Capture the cell that displays the provided text and extract its (X, Y) central coordinate. 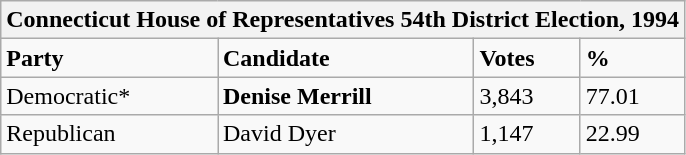
22.99 (632, 134)
Party (110, 58)
Votes (527, 58)
77.01 (632, 96)
3,843 (527, 96)
% (632, 58)
David Dyer (346, 134)
1,147 (527, 134)
Candidate (346, 58)
Democratic* (110, 96)
Connecticut House of Representatives 54th District Election, 1994 (343, 20)
Republican (110, 134)
Denise Merrill (346, 96)
